Return (x, y) of the center of cell containing provided text 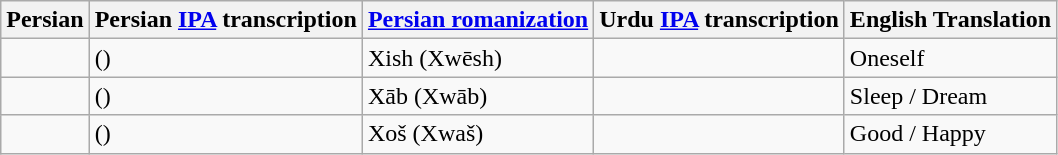
Persian (45, 20)
Good / Happy (950, 134)
Xāb (Xwāb) (478, 96)
Xoš (Xwaš) (478, 134)
Oneself (950, 58)
Urdu IPA transcription (720, 20)
Xish (Xwēsh) (478, 58)
English Translation (950, 20)
Persian romanization (478, 20)
Sleep / Dream (950, 96)
Persian IPA transcription (226, 20)
